Pinpoint the cell where the given text exists, returning its [X, Y] midpoint coordinate. 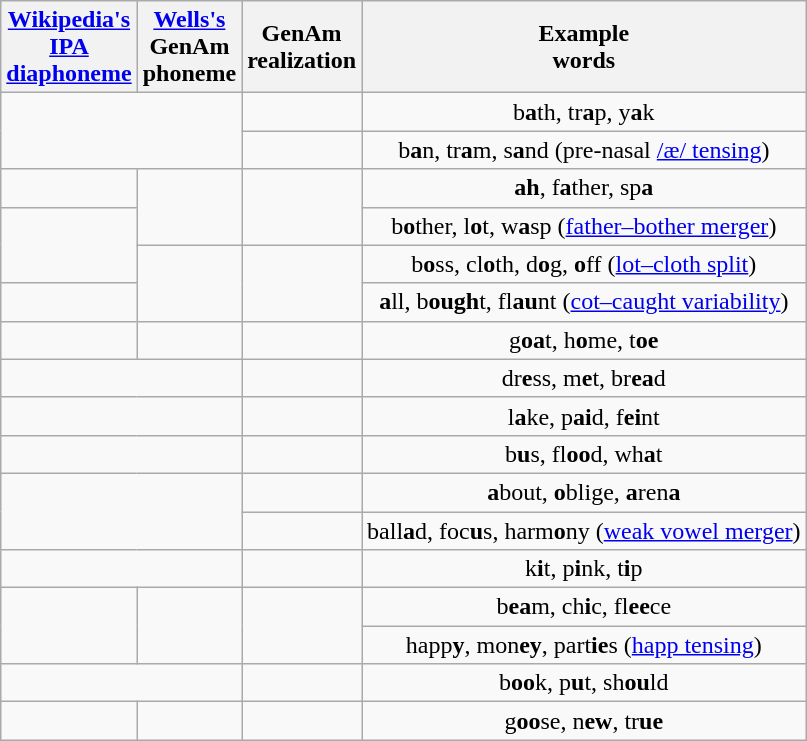
dress, met, bread [584, 378]
about, oblige, arena [584, 492]
bath, trap, yak [584, 112]
bother, lot, wasp (father–bother merger) [584, 226]
goat, home, toe [584, 340]
boss, cloth, dog, off (lot–cloth split) [584, 264]
beam, chic, fleece [584, 607]
ban, tram, sand (pre-nasal /æ/ tensing) [584, 150]
ah, father, spa [584, 188]
bus, flood, what [584, 454]
goose, new, true [584, 721]
lake, paid, feint [584, 416]
Wikipedia's IPA diaphoneme [69, 47]
kit, pink, tip [584, 569]
Wells's GenAm phoneme [189, 47]
all, bought, flaunt (cot–caught variability) [584, 302]
Example words [584, 47]
happy, money, parties (happ tensing) [584, 645]
ballad, focus, harmony (weak vowel merger) [584, 531]
GenAm realization [302, 47]
book, put, should [584, 683]
